Output the (x, y) coordinate of the center of the cell containing the given text.  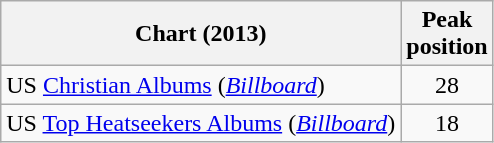
US Christian Albums (Billboard) (201, 85)
Peakposition (447, 34)
18 (447, 123)
US Top Heatseekers Albums (Billboard) (201, 123)
28 (447, 85)
Chart (2013) (201, 34)
